Extract the (X, Y) coordinate from the center of the cell holding the provided text.  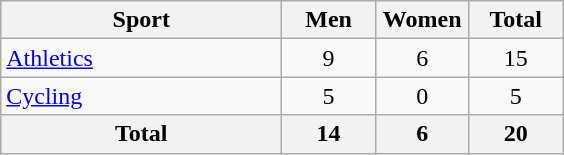
20 (516, 134)
Cycling (142, 96)
Women (422, 20)
Men (329, 20)
14 (329, 134)
9 (329, 58)
15 (516, 58)
Sport (142, 20)
Athletics (142, 58)
0 (422, 96)
